Identify which cell holds the provided text, then report its (x, y) central coordinate. 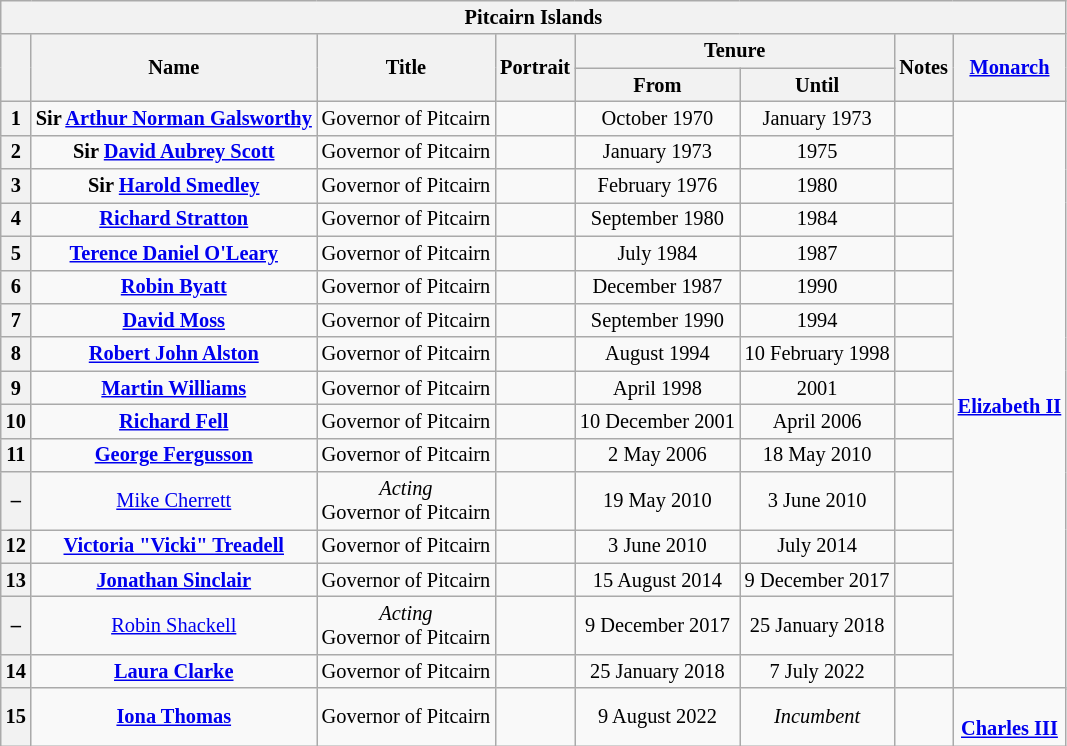
Richard Stratton (174, 219)
Name (174, 68)
1 (16, 118)
Martin Williams (174, 388)
September 1980 (658, 219)
1994 (818, 320)
Terence Daniel O'Leary (174, 253)
9 (16, 388)
Richard Fell (174, 421)
April 1998 (658, 388)
9 August 2022 (658, 717)
Charles III (1010, 717)
July 1984 (658, 253)
Iona Thomas (174, 717)
David Moss (174, 320)
19 May 2010 (658, 501)
Jonathan Sinclair (174, 580)
2 May 2006 (658, 455)
Sir Arthur Norman Galsworthy (174, 118)
Mike Cherrett (174, 501)
1990 (818, 287)
George Fergusson (174, 455)
Robin Shackell (174, 625)
8 (16, 354)
December 1987 (658, 287)
From (658, 85)
2001 (818, 388)
October 1970 (658, 118)
April 2006 (818, 421)
Elizabeth II (1010, 394)
7 July 2022 (818, 671)
1980 (818, 186)
14 (16, 671)
Until (818, 85)
Tenure (734, 51)
Title (406, 68)
10 December 2001 (658, 421)
February 1976 (658, 186)
10 (16, 421)
Laura Clarke (174, 671)
15 (16, 717)
Incumbent (818, 717)
September 1990 (658, 320)
11 (16, 455)
Pitcairn Islands (534, 17)
1987 (818, 253)
Victoria "Vicki" Treadell (174, 546)
1975 (818, 152)
12 (16, 546)
Notes (923, 68)
15 August 2014 (658, 580)
4 (16, 219)
3 (16, 186)
10 February 1998 (818, 354)
Sir Harold Smedley (174, 186)
August 1994 (658, 354)
Robin Byatt (174, 287)
1984 (818, 219)
6 (16, 287)
Monarch (1010, 68)
2 (16, 152)
18 May 2010 (818, 455)
Robert John Alston (174, 354)
7 (16, 320)
Sir David Aubrey Scott (174, 152)
5 (16, 253)
13 (16, 580)
Portrait (535, 68)
July 2014 (818, 546)
